Capture the cell that displays the provided text and extract its [X, Y] central coordinate. 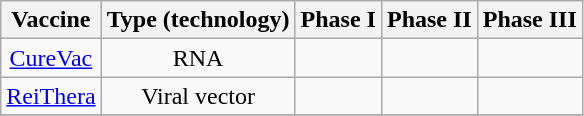
Phase II [429, 20]
Type (technology) [198, 20]
Viral vector [198, 96]
RNA [198, 58]
ReiThera [51, 96]
Vaccine [51, 20]
CureVac [51, 58]
Phase I [338, 20]
Phase III [530, 20]
